Find where the given text appears and provide that cell's center as [X, Y] coordinate. 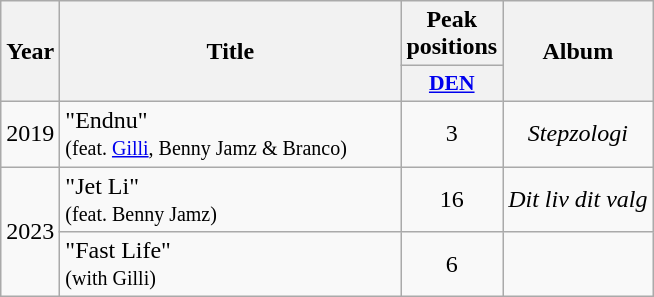
DEN [452, 84]
Dit liv dit valg [578, 198]
"Endnu" (feat. Gilli, Benny Jamz & Branco) [230, 134]
3 [452, 134]
Album [578, 52]
"Jet Li" (feat. Benny Jamz) [230, 198]
"Fast Life" (with Gilli) [230, 264]
2023 [30, 231]
Peak positions [452, 34]
Year [30, 52]
Stepzologi [578, 134]
Title [230, 52]
6 [452, 264]
16 [452, 198]
2019 [30, 134]
